Extract the [x, y] coordinate from the center of the cell holding the provided text.  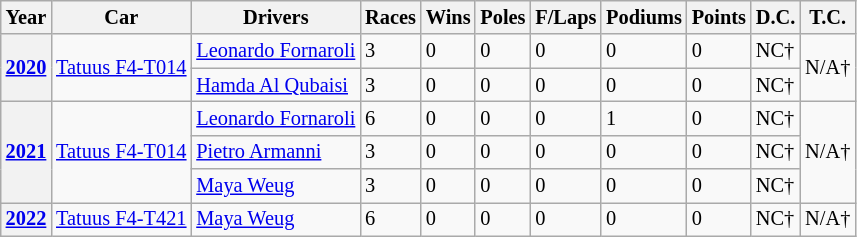
Wins [448, 17]
Points [719, 17]
Races [390, 17]
2022 [26, 219]
D.C. [776, 17]
1 [644, 118]
Car [121, 17]
2021 [26, 152]
Year [26, 17]
2020 [26, 68]
Hamda Al Qubaisi [276, 85]
Podiums [644, 17]
Drivers [276, 17]
F/Laps [566, 17]
T.C. [828, 17]
Pietro Armanni [276, 152]
Tatuus F4-T421 [121, 219]
Poles [502, 17]
